From the cell containing the given text, extract its center point as (x, y) coordinate. 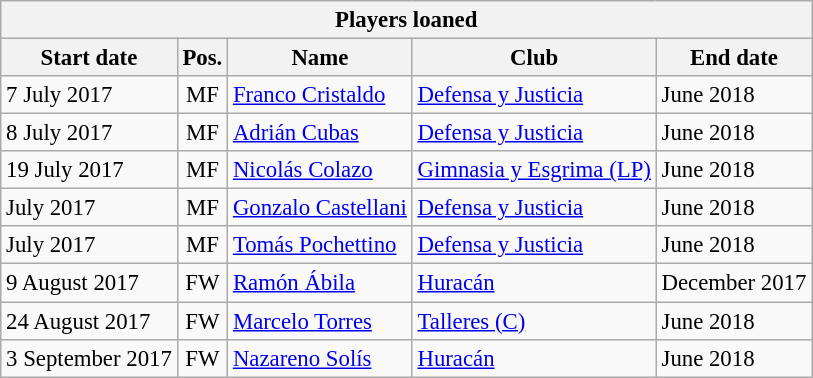
December 2017 (734, 283)
Players loaned (406, 20)
Start date (89, 58)
Nazareno Solís (320, 358)
Club (534, 58)
7 July 2017 (89, 95)
Gimnasia y Esgrima (LP) (534, 170)
Talleres (C) (534, 321)
Nicolás Colazo (320, 170)
3 September 2017 (89, 358)
Marcelo Torres (320, 321)
Gonzalo Castellani (320, 208)
Pos. (202, 58)
Franco Cristaldo (320, 95)
8 July 2017 (89, 133)
Tomás Pochettino (320, 245)
Ramón Ábila (320, 283)
End date (734, 58)
9 August 2017 (89, 283)
24 August 2017 (89, 321)
19 July 2017 (89, 170)
Adrián Cubas (320, 133)
Name (320, 58)
